Provide the [x, y] coordinate of the cell's center where the given text is located.  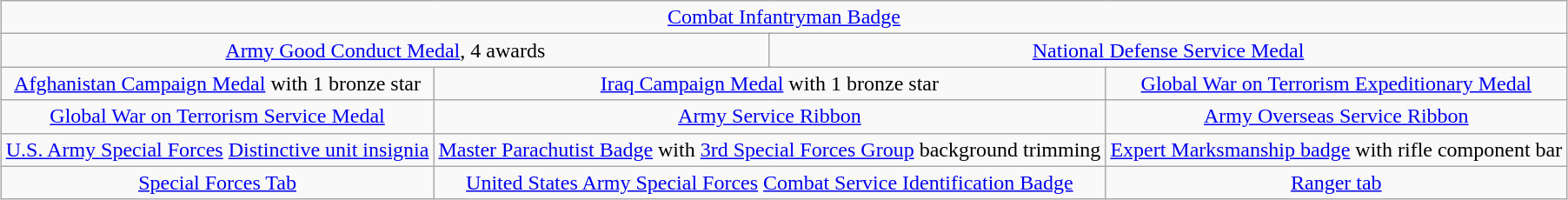
Master Parachutist Badge with 3rd Special Forces Group background trimming [770, 150]
Special Forces Tab [217, 183]
Army Overseas Service Ribbon [1337, 117]
Expert Marksmanship badge with rifle component bar [1337, 150]
U.S. Army Special Forces Distinctive unit insignia [217, 150]
Iraq Campaign Medal with 1 bronze star [770, 83]
Army Service Ribbon [770, 117]
Combat Infantryman Badge [784, 17]
Afghanistan Campaign Medal with 1 bronze star [217, 83]
Army Good Conduct Medal, 4 awards [385, 50]
Ranger tab [1337, 183]
United States Army Special Forces Combat Service Identification Badge [770, 183]
National Defense Service Medal [1168, 50]
Global War on Terrorism Service Medal [217, 117]
Global War on Terrorism Expeditionary Medal [1337, 83]
